Output the (X, Y) coordinate of the center of the cell containing the given text.  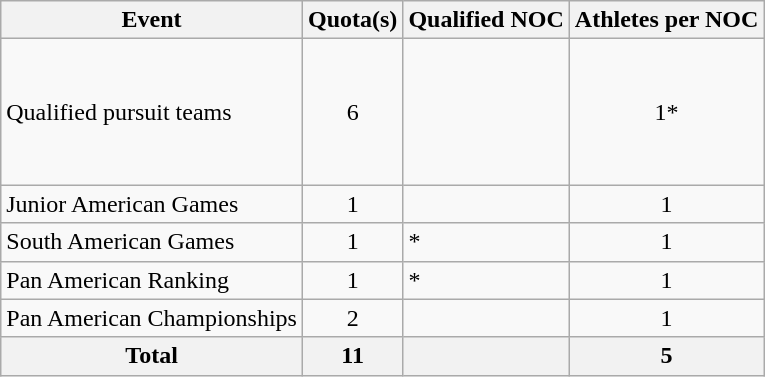
Pan American Ranking (152, 280)
Pan American Championships (152, 318)
South American Games (152, 242)
Athletes per NOC (666, 20)
Total (152, 356)
Qualified pursuit teams (152, 112)
Junior American Games (152, 204)
Event (152, 20)
Qualified NOC (486, 20)
6 (352, 112)
11 (352, 356)
5 (666, 356)
2 (352, 318)
1* (666, 112)
Quota(s) (352, 20)
